Provide the (X, Y) coordinate of the cell's center where the given text is located.  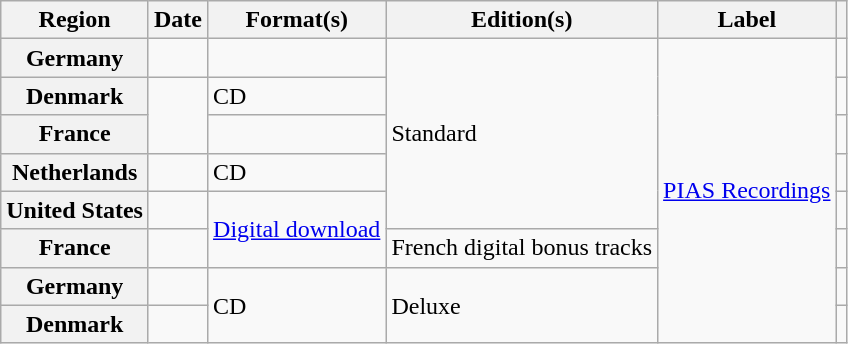
PIAS Recordings (747, 191)
United States (75, 210)
Region (75, 20)
French digital bonus tracks (522, 248)
Digital download (297, 229)
Standard (522, 134)
Deluxe (522, 305)
Netherlands (75, 172)
Label (747, 20)
Format(s) (297, 20)
Date (178, 20)
Edition(s) (522, 20)
